For the text-containing cell, return its midpoint in (x, y) coordinate format. 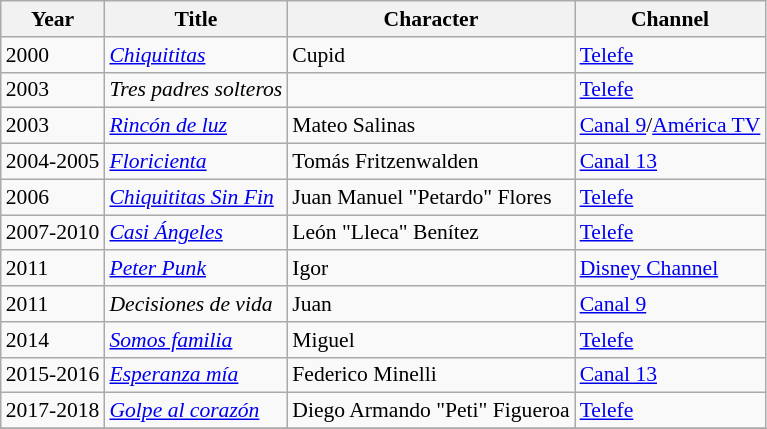
Floricienta (196, 162)
Somos familia (196, 340)
Title (196, 19)
Tomás Fritzenwalden (430, 162)
2000 (53, 55)
León "Lleca" Benítez (430, 233)
Golpe al corazón (196, 411)
Channel (670, 19)
Mateo Salinas (430, 126)
Rincón de luz (196, 126)
Disney Channel (670, 269)
Esperanza mía (196, 375)
Diego Armando "Peti" Figueroa (430, 411)
Juan Manuel "Petardo" Flores (430, 197)
Canal 9 (670, 304)
Igor (430, 269)
Decisiones de vida (196, 304)
2014 (53, 340)
Peter Punk (196, 269)
2006 (53, 197)
2007-2010 (53, 233)
Federico Minelli (430, 375)
Casi Ángeles (196, 233)
2017-2018 (53, 411)
Juan (430, 304)
Chiquititas Sin Fin (196, 197)
2015-2016 (53, 375)
Canal 9/América TV (670, 126)
Chiquititas (196, 55)
Character (430, 19)
Tres padres solteros (196, 90)
Cupid (430, 55)
Year (53, 19)
2004-2005 (53, 162)
Miguel (430, 340)
